Capture the cell that displays the provided text and extract its [X, Y] central coordinate. 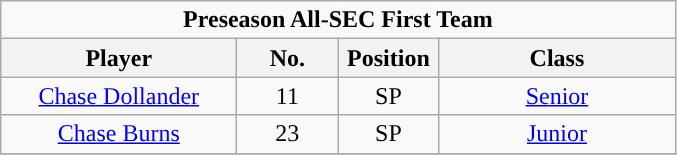
Position [388, 58]
11 [288, 96]
23 [288, 134]
Chase Dollander [119, 96]
Player [119, 58]
Chase Burns [119, 134]
Junior [557, 134]
Class [557, 58]
Preseason All-SEC First Team [338, 20]
Senior [557, 96]
No. [288, 58]
